Find where the given text appears and provide that cell's center as (x, y) coordinate. 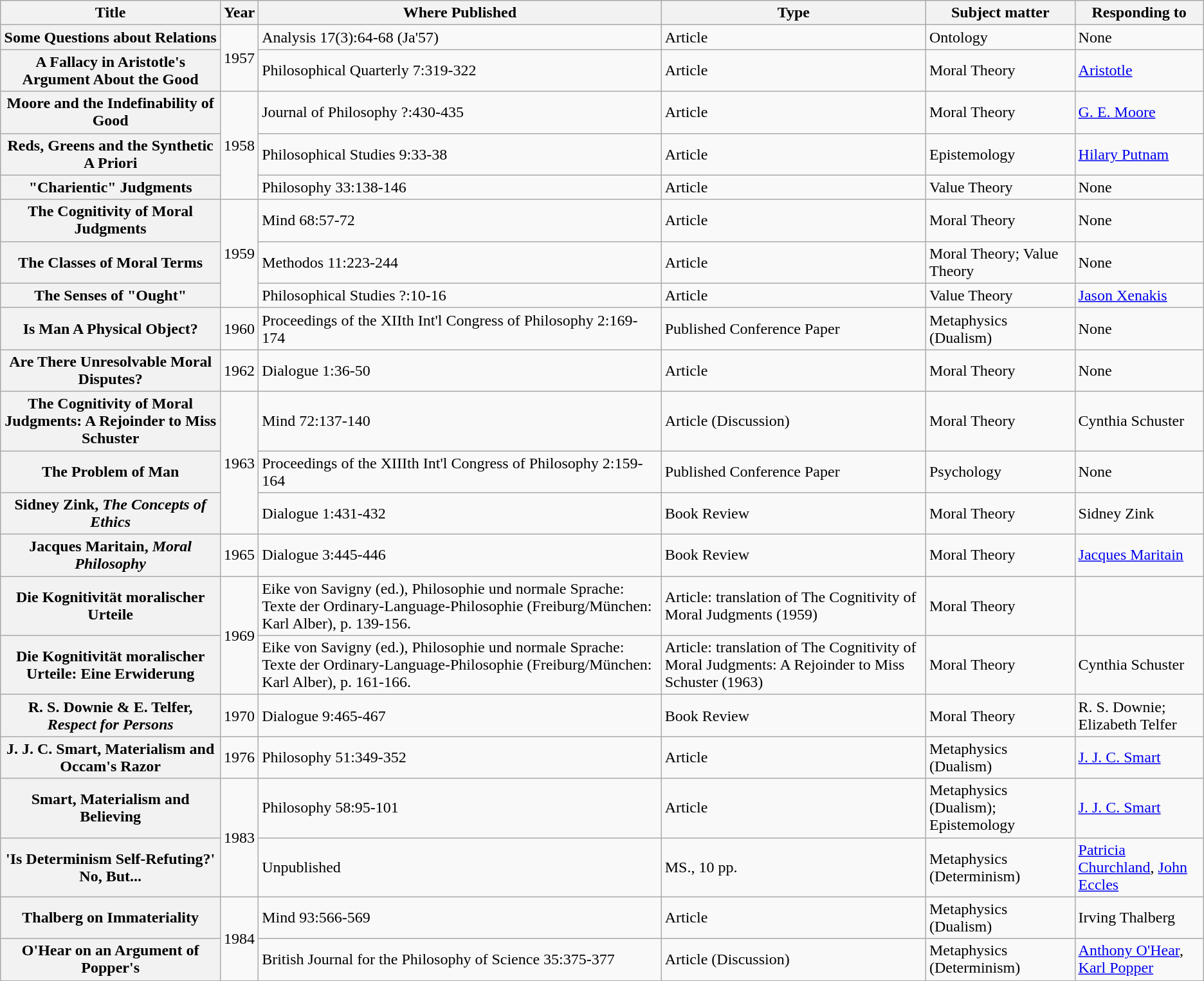
Smart, Materialism and Believing (111, 808)
Psychology (1000, 471)
J. J. C. Smart, Materialism and Occam's Razor (111, 758)
Metaphysics (Dualism); Epistemology (1000, 808)
A Fallacy in Aristotle's Argument About the Good (111, 71)
Philosophy 33:138-146 (461, 187)
1983 (239, 838)
Jason Xenakis (1139, 295)
Aristotle (1139, 71)
The Cognitivity of Moral Judgments (111, 220)
Mind 93:566-569 (461, 917)
Mind 68:57-72 (461, 220)
1976 (239, 758)
British Journal for the Philosophy of Science 35:375-377 (461, 960)
Hilary Putnam (1139, 154)
MS., 10 pp. (794, 867)
The Cognitivity of Moral Judgments: A Rejoinder to Miss Schuster (111, 421)
1965 (239, 556)
Unpublished (461, 867)
Philosophical Studies 9:33-38 (461, 154)
Are There Unresolvable Moral Disputes? (111, 371)
1958 (239, 145)
O'Hear on an Argument of Popper's (111, 960)
R. S. Downie & E. Telfer, Respect for Persons (111, 715)
1970 (239, 715)
Philosophy 58:95-101 (461, 808)
Moore and the Indefinability of Good (111, 112)
Patricia Churchland, John Eccles (1139, 867)
Journal of Philosophy ?:430-435 (461, 112)
R. S. Downie; Elizabeth Telfer (1139, 715)
1969 (239, 636)
1959 (239, 253)
1963 (239, 463)
Jacques Maritain (1139, 556)
Some Questions about Relations (111, 37)
Article: translation of The Cognitivity of Moral Judgments (1959) (794, 606)
Dialogue 1:36-50 (461, 371)
Philosophical Studies ?:10-16 (461, 295)
1962 (239, 371)
Sidney Zink (1139, 513)
Responding to (1139, 13)
Title (111, 13)
Philosophical Quarterly 7:319-322 (461, 71)
Eike von Savigny (ed.), Philosophie und normale Sprache: Texte der Ordinary-Language-Philosophie (Freiburg/München: Karl Alber), p. 139-156. (461, 606)
1960 (239, 328)
Sidney Zink, The Concepts of Ethics (111, 513)
Die Kognitivität moralischer Urteile (111, 606)
Moral Theory; Value Theory (1000, 262)
The Classes of Moral Terms (111, 262)
Mind 72:137-140 (461, 421)
Reds, Greens and the Synthetic A Priori (111, 154)
Eike von Savigny (ed.), Philosophie und normale Sprache: Texte der Ordinary-Language-Philosophie (Freiburg/München: Karl Alber), p. 161-166. (461, 665)
Philosophy 51:349-352 (461, 758)
1957 (239, 58)
Die Kognitivität moralischer Urteile: Eine Erwiderung (111, 665)
Is Man A Physical Object? (111, 328)
The Problem of Man (111, 471)
Analysis 17(3):64-68 (Ja'57) (461, 37)
Methodos 11:223-244 (461, 262)
Epistemology (1000, 154)
G. E. Moore (1139, 112)
"Charientic" Judgments (111, 187)
Where Published (461, 13)
Dialogue 1:431-432 (461, 513)
Ontology (1000, 37)
Dialogue 3:445-446 (461, 556)
Irving Thalberg (1139, 917)
Subject matter (1000, 13)
Type (794, 13)
Anthony O'Hear, Karl Popper (1139, 960)
Proceedings of the XIIIth Int'l Congress of Philosophy 2:159-164 (461, 471)
Article: translation of The Cognitivity of Moral Judgments: A Rejoinder to Miss Schuster (1963) (794, 665)
Dialogue 9:465-467 (461, 715)
Jacques Maritain, Moral Philosophy (111, 556)
Thalberg on Immateriality (111, 917)
'Is Determinism Self-Refuting?' No, But... (111, 867)
Year (239, 13)
1984 (239, 939)
The Senses of "Ought" (111, 295)
Proceedings of the XIIth Int'l Congress of Philosophy 2:169-174 (461, 328)
